Provide the (X, Y) coordinate of the cell's center where the given text is located.  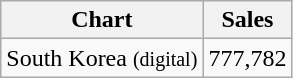
Sales (248, 20)
Chart (102, 20)
South Korea (digital) (102, 58)
777,782 (248, 58)
